Return [X, Y] of the center of cell containing provided text 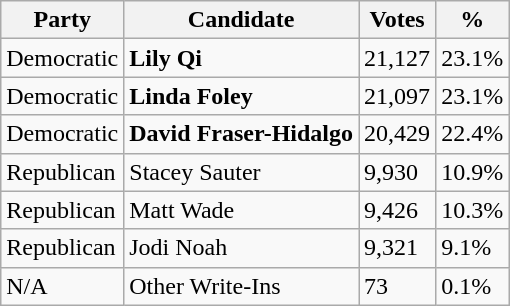
10.9% [472, 172]
73 [398, 286]
Other Write-Ins [242, 286]
21,097 [398, 96]
9,930 [398, 172]
9.1% [472, 248]
Stacey Sauter [242, 172]
9,426 [398, 210]
Jodi Noah [242, 248]
Lily Qi [242, 58]
Candidate [242, 20]
Linda Foley [242, 96]
N/A [62, 286]
% [472, 20]
David Fraser-Hidalgo [242, 134]
Party [62, 20]
10.3% [472, 210]
20,429 [398, 134]
9,321 [398, 248]
Matt Wade [242, 210]
22.4% [472, 134]
21,127 [398, 58]
Votes [398, 20]
0.1% [472, 286]
